Locate the cell with the specified text and output its [X, Y] center coordinate. 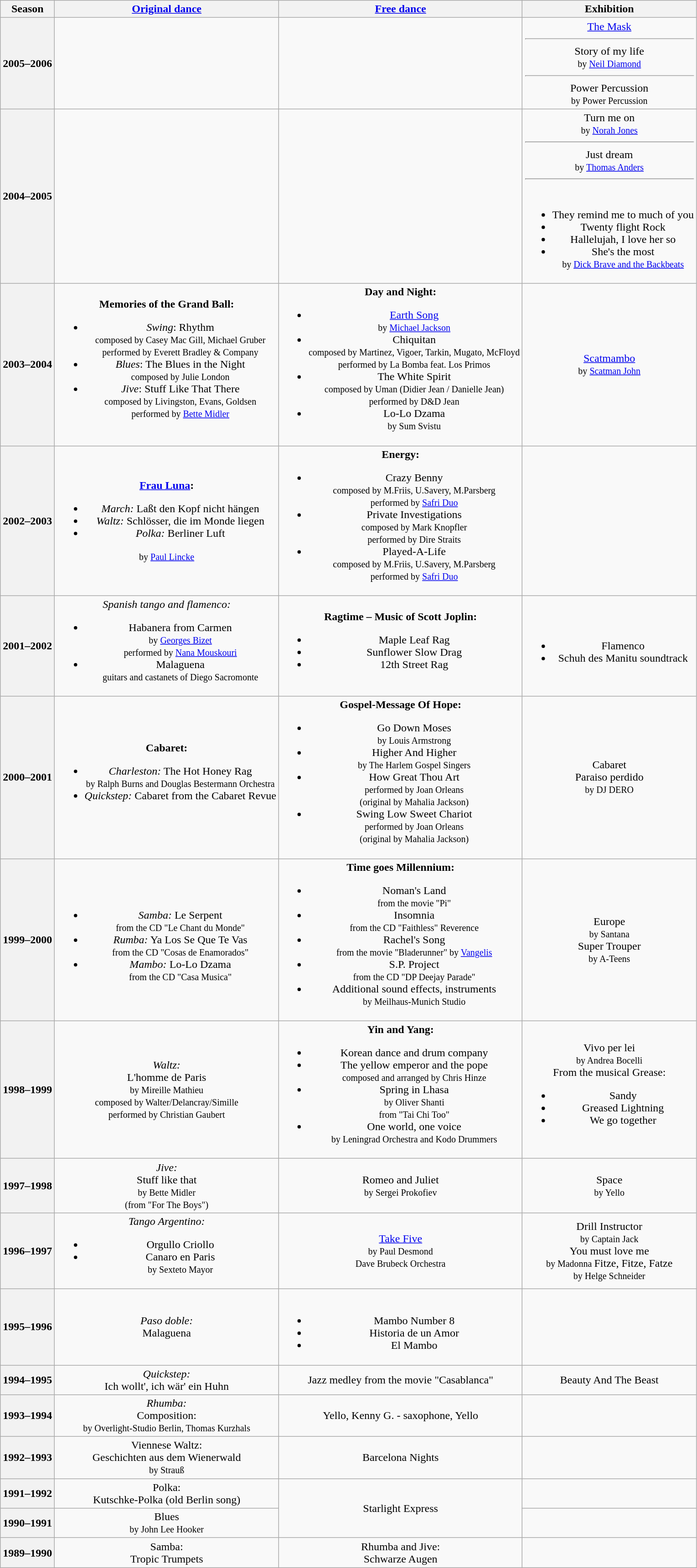
Frau Luna:March: Laßt den Kopf nicht hängenWaltz: Schlösser, die im Monde liegenPolka: Berliner Luft by Paul Lincke [167, 520]
The Mask Story of my life by Neil Diamond Power Percussion by Power Percussion [609, 63]
Exhibition [609, 9]
Cabaret:Charleston: The Hot Honey Rag by Ralph Burns and Douglas Bestermann Orchestra Quickstep: Cabaret from the Cabaret Revue [167, 777]
1993–1994 [27, 1416]
Polka: Kutschke-Polka (old Berlin song) [167, 1494]
1996–1997 [27, 1250]
2000–2001 [27, 777]
2004–2005 [27, 196]
1998–1999 [27, 1090]
1989–1990 [27, 1553]
2005–2006 [27, 63]
Vivo per lei by Andrea Bocelli From the musical Grease:SandyGreased LightningWe go together [609, 1090]
Jazz medley from the movie "Casablanca" [400, 1380]
Tango Argentino:Orgullo CriolloCanaro en Paris by Sexteto Mayor [167, 1250]
Paso doble: Malaguena [167, 1327]
Europe by Santana Super Trouper by A-Teens [609, 940]
1990–1991 [27, 1523]
CabaretParaiso perdido by DJ DERO [609, 777]
Waltz: L'homme de Paris by Mireille Mathieu composed by Walter/Delancray/Simille performed by Christian Gaubert [167, 1090]
2003–2004 [27, 365]
Beauty And The Beast [609, 1380]
Take Five by Paul Desmond Dave Brubeck Orchestra [400, 1250]
Spanish tango and flamenco:Habanera from Carmen by Georges Bizet performed by Nana Mouskouri Malaguena guitars and castanets of Diego Sacromonte [167, 646]
1997–1998 [27, 1186]
Starlight Express [400, 1508]
1999–2000 [27, 940]
Romeo and Juliet by Sergei Prokofiev [400, 1186]
Rhumba: Composition: by Overlight-Studio Berlin, Thomas Kurzhals [167, 1416]
Free dance [400, 9]
Ragtime – Music of Scott Joplin:Maple Leaf RagSunflower Slow Drag12th Street Rag [400, 646]
Quickstep: Ich wollt', ich wär' ein Huhn [167, 1380]
1995–1996 [27, 1327]
Season [27, 9]
2001–2002 [27, 646]
Space by Yello [609, 1186]
Rhumba and Jive: Schwarze Augen [400, 1553]
2002–2003 [27, 520]
Scatmambo by Scatman John [609, 365]
1994–1995 [27, 1380]
Mambo Number 8Historia de un AmorEl Mambo [400, 1327]
Samba: Tropic Trumpets [167, 1553]
FlamencoSchuh des Manitu soundtrack [609, 646]
Jive: Stuff like that by Bette Midler (from "For The Boys") [167, 1186]
Blues by John Lee Hooker [167, 1523]
Yello, Kenny G. - saxophone, Yello [400, 1416]
Drill Instructor by Captain Jack You must love me by Madonna Fitze, Fitze, Fatze by Helge Schneider [609, 1250]
Original dance [167, 9]
Viennese Waltz: Geschichten aus dem Wienerwald by Strauß [167, 1458]
1991–1992 [27, 1494]
1992–1993 [27, 1458]
Barcelona Nights [400, 1458]
